Return [x, y] of the center of cell containing provided text 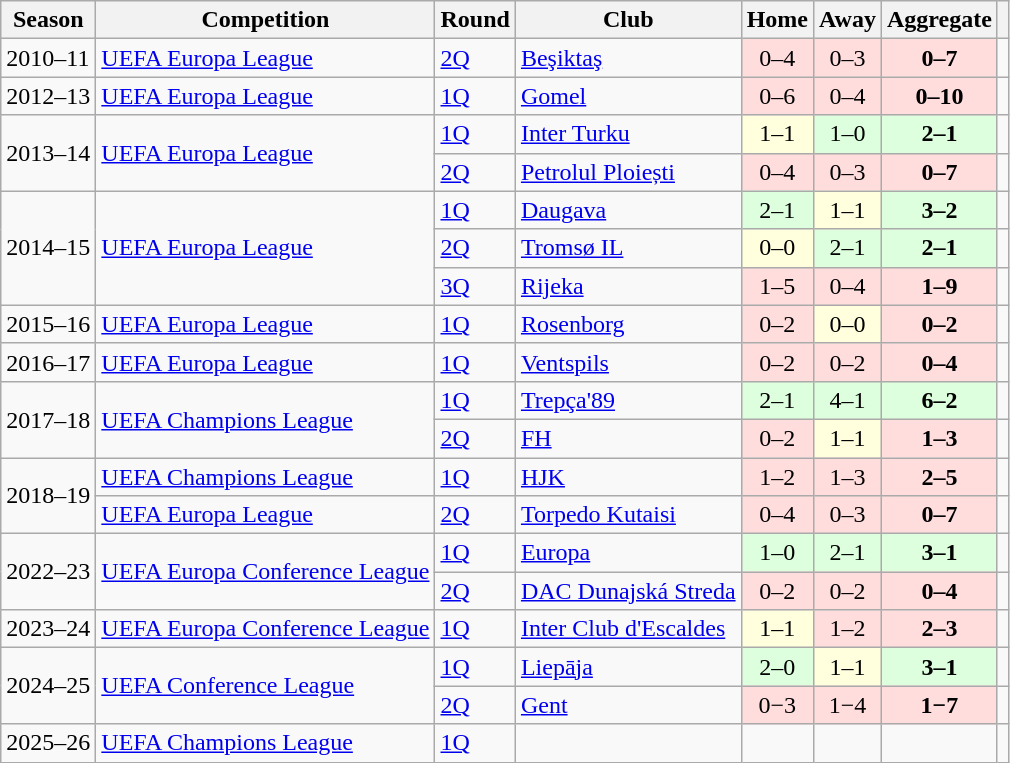
Inter Turku [628, 134]
Away [847, 20]
Inter Club d'Escaldes [628, 629]
Aggregate [939, 20]
3Q [475, 286]
1–5 [777, 286]
2012–13 [48, 96]
HJK [628, 477]
Club [628, 20]
0–10 [939, 96]
2013–14 [48, 153]
Europa [628, 553]
FH [628, 438]
0−3 [777, 705]
Daugava [628, 210]
0–6 [777, 96]
DAC Dunajská Streda [628, 591]
1−4 [847, 705]
Rijeka [628, 286]
2023–24 [48, 629]
Competition [266, 20]
UEFA Conference League [266, 686]
Beşiktaş [628, 58]
Gent [628, 705]
1−7 [939, 705]
2–5 [939, 477]
Home [777, 20]
1–9 [939, 286]
2018–19 [48, 496]
Season [48, 20]
2014–15 [48, 248]
2017–18 [48, 419]
2015–16 [48, 324]
Tromsø IL [628, 248]
Ventspils [628, 362]
2024–25 [48, 686]
Round [475, 20]
2025–26 [48, 743]
4–1 [847, 400]
2–0 [777, 667]
2010–11 [48, 58]
Petrolul Ploiești [628, 172]
6–2 [939, 400]
Torpedo Kutaisi [628, 515]
Liepāja [628, 667]
2–3 [939, 629]
2016–17 [48, 362]
Rosenborg [628, 324]
3–2 [939, 210]
2022–23 [48, 572]
Trepça'89 [628, 400]
Gomel [628, 96]
